Return (x, y) of the center of cell containing provided text 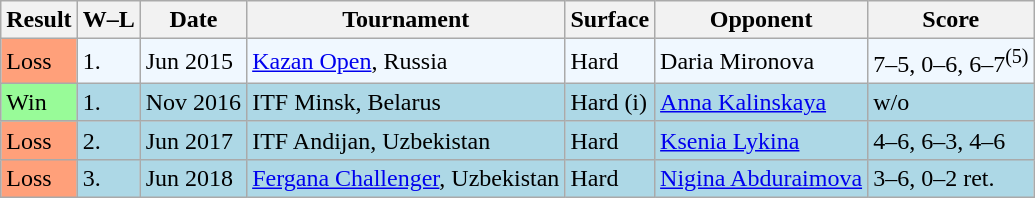
Daria Mironova (762, 62)
3. (108, 178)
Ksenia Lykina (762, 140)
w/o (951, 102)
Win (39, 102)
W–L (108, 20)
Jun 2017 (193, 140)
Date (193, 20)
4–6, 6–3, 4–6 (951, 140)
Surface (610, 20)
Result (39, 20)
3–6, 0–2 ret. (951, 178)
Nigina Abduraimova (762, 178)
Nov 2016 (193, 102)
Jun 2015 (193, 62)
Tournament (406, 20)
ITF Andijan, Uzbekistan (406, 140)
2. (108, 140)
7–5, 0–6, 6–7(5) (951, 62)
Hard (i) (610, 102)
Kazan Open, Russia (406, 62)
Opponent (762, 20)
ITF Minsk, Belarus (406, 102)
Fergana Challenger, Uzbekistan (406, 178)
Anna Kalinskaya (762, 102)
Score (951, 20)
Jun 2018 (193, 178)
